For the text-containing cell, return its midpoint in (x, y) coordinate format. 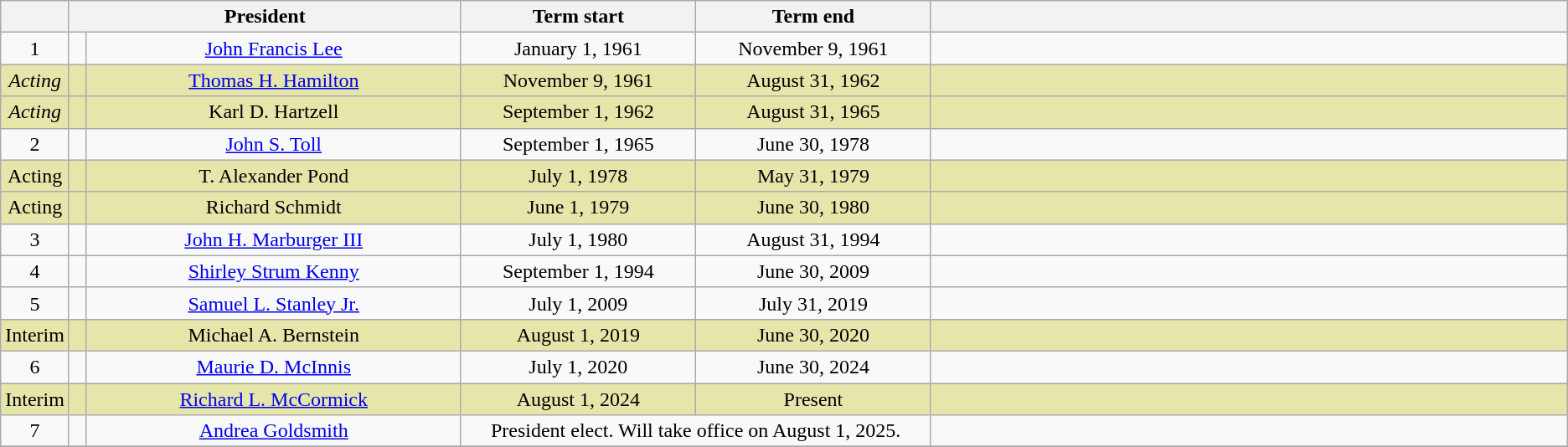
President (265, 17)
August 31, 1994 (814, 239)
6 (35, 367)
7 (35, 431)
Andrea Goldsmith (273, 431)
1 (35, 49)
5 (35, 303)
Maurie D. McInnis (273, 367)
Richard L. McCormick (273, 399)
January 1, 1961 (578, 49)
Thomas H. Hamilton (273, 80)
T. Alexander Pond (273, 176)
3 (35, 239)
August 31, 1962 (814, 80)
May 31, 1979 (814, 176)
August 31, 1965 (814, 112)
July 1, 1980 (578, 239)
John S. Toll (273, 144)
August 1, 2024 (578, 399)
Michael A. Bernstein (273, 335)
John H. Marburger III (273, 239)
Karl D. Hartzell (273, 112)
4 (35, 271)
June 30, 2024 (814, 367)
July 1, 1978 (578, 176)
September 1, 1994 (578, 271)
June 30, 2009 (814, 271)
Present (814, 399)
June 30, 1980 (814, 208)
July 31, 2019 (814, 303)
September 1, 1962 (578, 112)
Term end (814, 17)
President elect. Will take office on August 1, 2025. (695, 431)
Richard Schmidt (273, 208)
July 1, 2009 (578, 303)
Samuel L. Stanley Jr. (273, 303)
June 30, 2020 (814, 335)
July 1, 2020 (578, 367)
June 1, 1979 (578, 208)
June 30, 1978 (814, 144)
Shirley Strum Kenny (273, 271)
2 (35, 144)
John Francis Lee (273, 49)
Term start (578, 17)
September 1, 1965 (578, 144)
August 1, 2019 (578, 335)
